Output the (X, Y) coordinate of the center of the cell containing the given text.  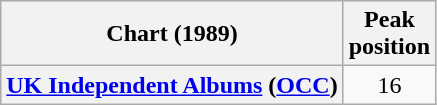
Peakposition (389, 34)
Chart (1989) (172, 34)
UK Independent Albums (OCC) (172, 85)
16 (389, 85)
